Identify which cell holds the provided text, then report its [x, y] central coordinate. 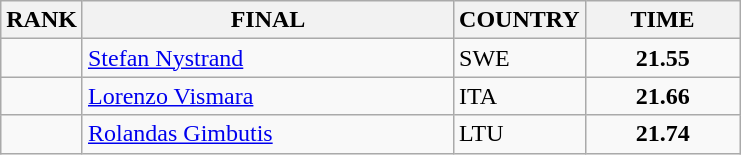
TIME [662, 20]
Stefan Nystrand [268, 58]
RANK [42, 20]
21.66 [662, 96]
21.55 [662, 58]
ITA [520, 96]
COUNTRY [520, 20]
SWE [520, 58]
FINAL [268, 20]
LTU [520, 134]
Lorenzo Vismara [268, 96]
21.74 [662, 134]
Rolandas Gimbutis [268, 134]
